Detect which cell encompasses the target text, then output its [x, y] center coordinate. 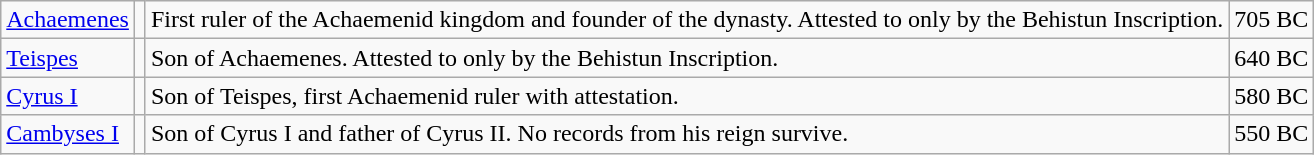
Son of Teispes, first Achaemenid ruler with attestation. [686, 96]
Cambyses I [68, 134]
Teispes [68, 58]
Son of Cyrus I and father of Cyrus II. No records from his reign survive. [686, 134]
Achaemenes [68, 20]
Son of Achaemenes. Attested to only by the Behistun Inscription. [686, 58]
First ruler of the Achaemenid kingdom and founder of the dynasty. Attested to only by the Behistun Inscription. [686, 20]
580 BC [1272, 96]
640 BC [1272, 58]
550 BC [1272, 134]
705 BC [1272, 20]
Cyrus I [68, 96]
